Return the [x, y] coordinate for the center point of the cell that contains the specified text.  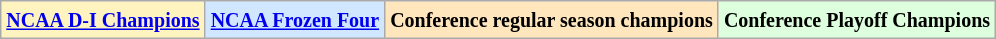
NCAA D-I Champions [103, 20]
Conference regular season champions [552, 20]
Conference Playoff Champions [856, 20]
NCAA Frozen Four [295, 20]
